Return the [x, y] coordinate for the center point of the cell that contains the specified text.  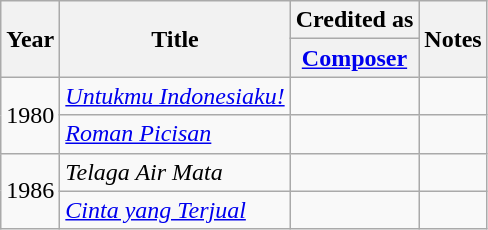
Year [30, 39]
Composer [354, 58]
1980 [30, 115]
Title [175, 39]
Credited as [354, 20]
Telaga Air Mata [175, 172]
Notes [453, 39]
Cinta yang Terjual [175, 210]
Roman Picisan [175, 134]
1986 [30, 191]
Untukmu Indonesiaku! [175, 96]
